Find where the given text appears and provide that cell's center as (X, Y) coordinate. 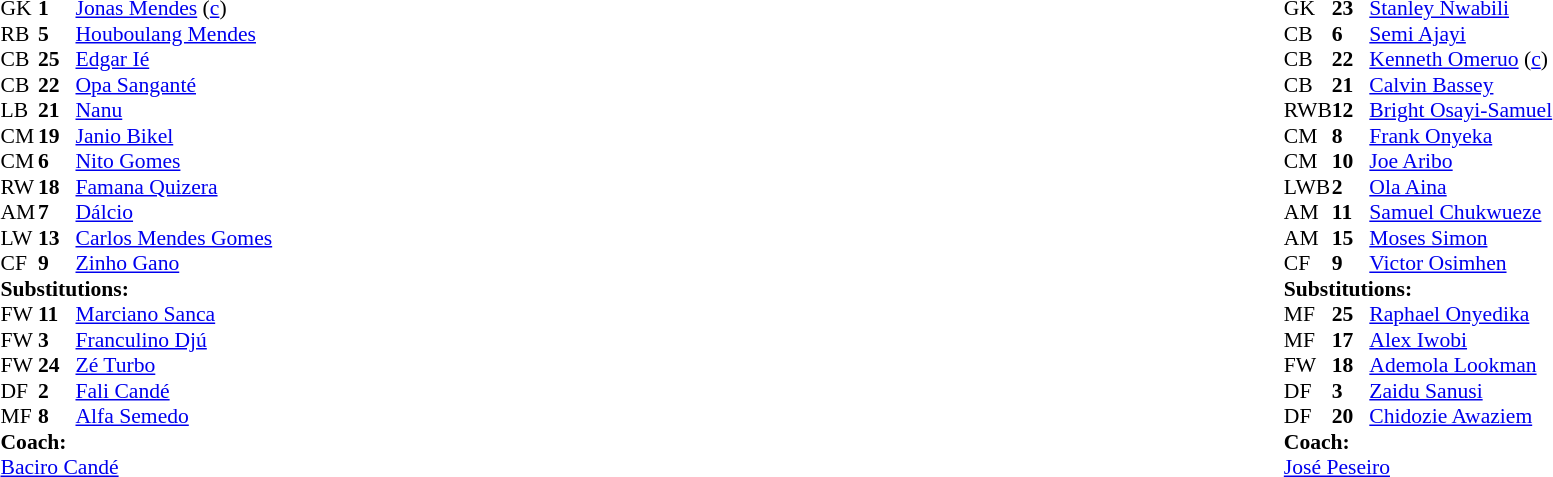
Nanu (174, 111)
Calvin Bassey (1460, 85)
RB (19, 34)
13 (57, 238)
RWB (1308, 111)
Nito Gomes (174, 161)
Edgar Ié (174, 59)
Joe Aribo (1460, 161)
Alfa Semedo (174, 417)
Alex Iwobi (1460, 340)
Samuel Chukwueze (1460, 213)
Kenneth Omeruo (c) (1460, 59)
15 (1351, 238)
Franculino Djú (174, 340)
LB (19, 111)
12 (1351, 111)
Houboulang Mendes (174, 34)
Dálcio (174, 213)
Zaidu Sanusi (1460, 391)
20 (1351, 417)
Janio Bikel (174, 136)
Zinho Gano (174, 263)
Victor Osimhen (1460, 263)
Fali Candé (174, 391)
17 (1351, 340)
Ola Aina (1460, 187)
5 (57, 34)
Frank Onyeka (1460, 136)
Opa Sanganté (174, 85)
RW (19, 187)
Ademola Lookman (1460, 365)
7 (57, 213)
Semi Ajayi (1460, 34)
Chidozie Awaziem (1460, 417)
LW (19, 238)
LWB (1308, 187)
Raphael Onyedika (1460, 315)
10 (1351, 161)
Carlos Mendes Gomes (174, 238)
Famana Quizera (174, 187)
Bright Osayi-Samuel (1460, 111)
Zé Turbo (174, 365)
Moses Simon (1460, 238)
24 (57, 365)
Marciano Sanca (174, 315)
19 (57, 136)
